Scan for the cell matching the given text and deliver its (x, y) coordinate at center. 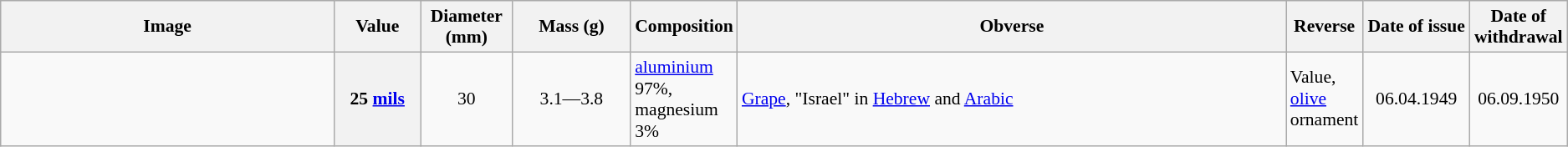
3.1—3.8 (572, 99)
Value (377, 27)
Date of issue (1416, 27)
Reverse (1325, 27)
Image (167, 27)
Grape, "Israel" in Hebrew and Arabic (1012, 99)
Date of withdrawal (1519, 27)
Diameter (mm) (467, 27)
Value, olive ornament (1325, 99)
Mass (g) (572, 27)
Composition (684, 27)
06.09.1950 (1519, 99)
06.04.1949 (1416, 99)
aluminium 97%, magnesium 3% (684, 99)
30 (467, 99)
25 mils (377, 99)
Obverse (1012, 27)
